For the text-containing cell, return its midpoint in (X, Y) coordinate format. 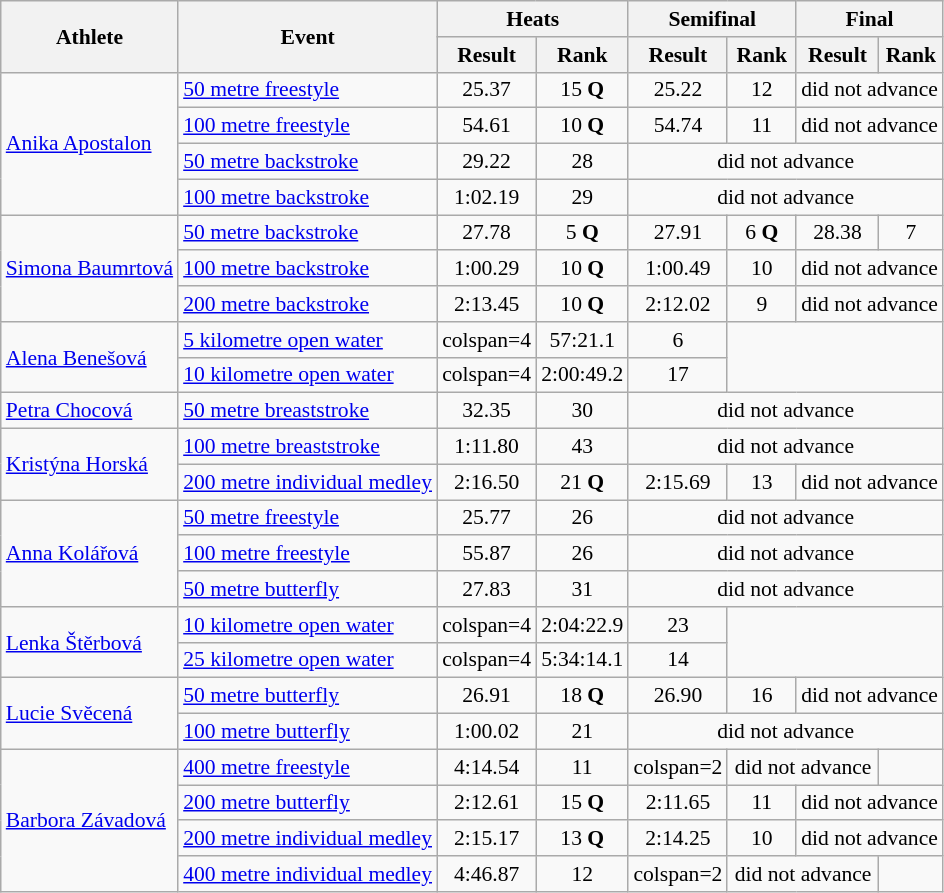
7 (911, 233)
5:34:14.1 (582, 660)
5 kilometre open water (308, 340)
4:14.54 (486, 767)
1:00.29 (486, 269)
9 (762, 304)
1:00.49 (678, 269)
Simona Baumrtová (90, 268)
2:12.02 (678, 304)
50 metre breaststroke (308, 411)
2:13.45 (486, 304)
2:11.65 (678, 803)
55.87 (486, 554)
400 metre freestyle (308, 767)
25 kilometre open water (308, 660)
29 (582, 197)
Event (308, 36)
200 metre butterfly (308, 803)
1:11.80 (486, 447)
Heats (532, 19)
13 Q (582, 839)
21 (582, 732)
16 (762, 696)
6 Q (762, 233)
Petra Chocová (90, 411)
Lucie Svěcená (90, 714)
25.37 (486, 90)
25.77 (486, 518)
Barbora Závadová (90, 820)
1:02.19 (486, 197)
18 Q (582, 696)
28.38 (838, 233)
Final (870, 19)
14 (678, 660)
26.91 (486, 696)
2:04:22.9 (582, 625)
2:12.61 (486, 803)
4:46.87 (486, 874)
Lenka Štěrbová (90, 642)
27.91 (678, 233)
26.90 (678, 696)
100 metre breaststroke (308, 447)
54.61 (486, 126)
27.83 (486, 589)
43 (582, 447)
Kristýna Horská (90, 464)
6 (678, 340)
28 (582, 162)
400 metre individual medley (308, 874)
Anika Apostalon (90, 143)
31 (582, 589)
Semifinal (712, 19)
29.22 (486, 162)
2:15.17 (486, 839)
17 (678, 375)
5 Q (582, 233)
21 Q (582, 482)
57:21.1 (582, 340)
1:00.02 (486, 732)
32.35 (486, 411)
Anna Kolářová (90, 554)
27.78 (486, 233)
23 (678, 625)
200 metre backstroke (308, 304)
Athlete (90, 36)
2:00:49.2 (582, 375)
2:15.69 (678, 482)
100 metre butterfly (308, 732)
54.74 (678, 126)
Alena Benešová (90, 358)
13 (762, 482)
25.22 (678, 90)
2:14.25 (678, 839)
2:16.50 (486, 482)
30 (582, 411)
